Return [x, y] of the center of cell containing provided text 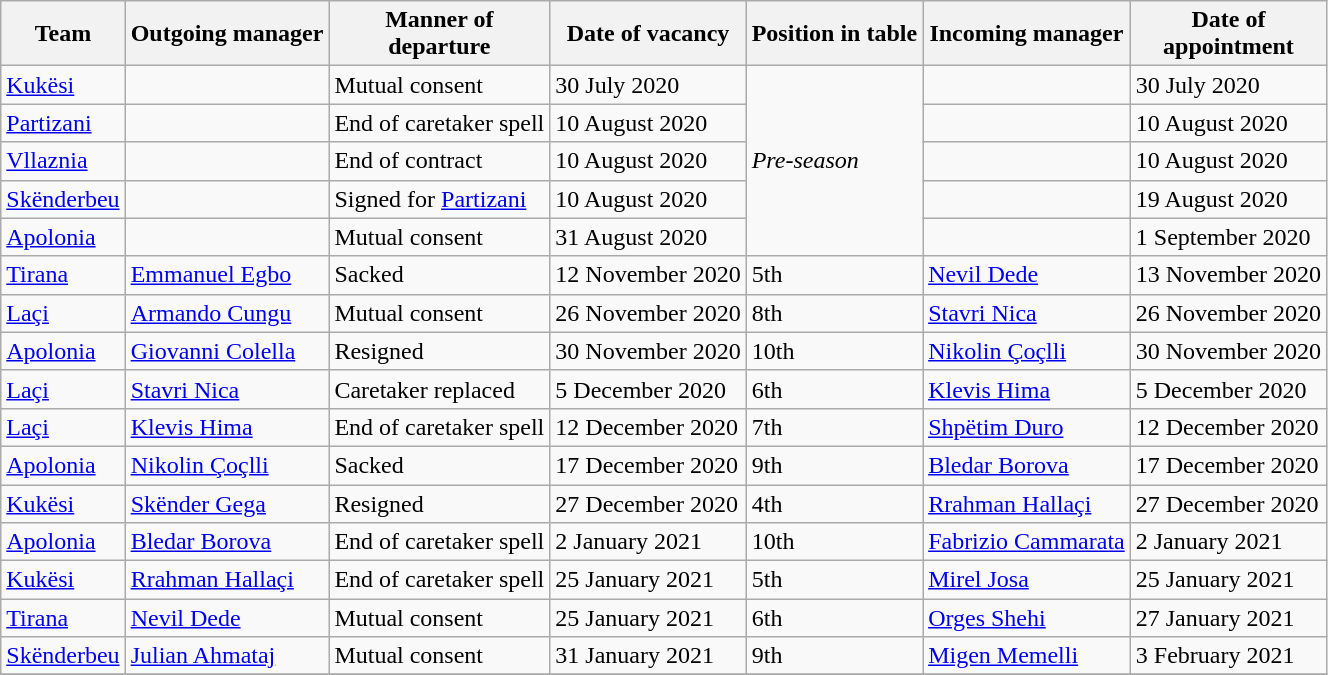
Incoming manager [1027, 34]
31 August 2020 [648, 237]
4th [834, 503]
Fabrizio Cammarata [1027, 542]
19 August 2020 [1228, 199]
Caretaker replaced [440, 389]
7th [834, 427]
Signed for Partizani [440, 199]
Migen Memelli [1027, 656]
End of contract [440, 161]
Date ofappointment [1228, 34]
Orges Shehi [1027, 618]
31 January 2021 [648, 656]
12 November 2020 [648, 275]
Shpëtim Duro [1027, 427]
Vllaznia [63, 161]
8th [834, 313]
Emmanuel Egbo [227, 275]
1 September 2020 [1228, 237]
Date of vacancy [648, 34]
Armando Cungu [227, 313]
Team [63, 34]
Mirel Josa [1027, 580]
Giovanni Colella [227, 351]
Outgoing manager [227, 34]
Position in table [834, 34]
Partizani [63, 123]
Skënder Gega [227, 503]
13 November 2020 [1228, 275]
Julian Ahmataj [227, 656]
27 January 2021 [1228, 618]
Manner ofdeparture [440, 34]
3 February 2021 [1228, 656]
Pre-season [834, 161]
